From the cell containing the given text, extract its center point as (x, y) coordinate. 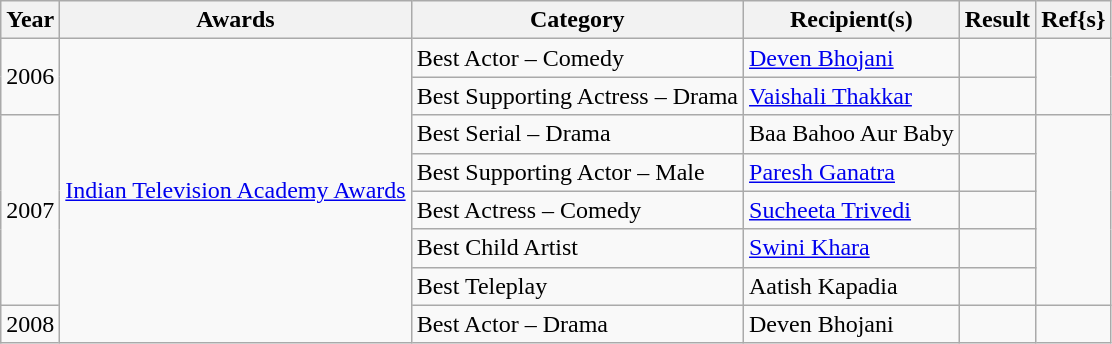
Baa Bahoo Aur Baby (852, 134)
Aatish Kapadia (852, 286)
Best Actor – Comedy (577, 58)
Best Supporting Actress – Drama (577, 96)
Best Actor – Drama (577, 324)
2007 (30, 210)
Year (30, 20)
Recipient(s) (852, 20)
Awards (236, 20)
Best Child Artist (577, 248)
2008 (30, 324)
Swini Khara (852, 248)
Sucheeta Trivedi (852, 210)
2006 (30, 77)
Ref{s} (1074, 20)
Category (577, 20)
Paresh Ganatra (852, 172)
Best Supporting Actor – Male (577, 172)
Indian Television Academy Awards (236, 191)
Best Teleplay (577, 286)
Vaishali Thakkar (852, 96)
Best Actress – Comedy (577, 210)
Result (997, 20)
Best Serial – Drama (577, 134)
